Search for the cell housing the specified text and yield its [X, Y] center coordinate. 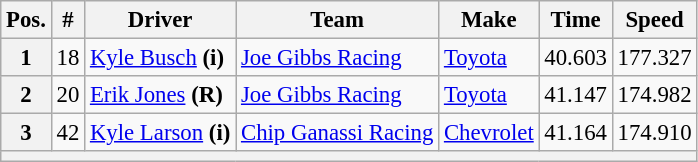
Team [338, 20]
177.327 [654, 58]
40.603 [576, 58]
1 [26, 58]
Time [576, 20]
Erik Jones (R) [160, 95]
# [68, 20]
174.910 [654, 133]
20 [68, 95]
174.982 [654, 95]
42 [68, 133]
41.147 [576, 95]
Driver [160, 20]
18 [68, 58]
Chip Ganassi Racing [338, 133]
Kyle Larson (i) [160, 133]
Make [489, 20]
41.164 [576, 133]
Speed [654, 20]
Kyle Busch (i) [160, 58]
Pos. [26, 20]
Chevrolet [489, 133]
3 [26, 133]
2 [26, 95]
